Identify which cell holds the provided text, then report its [x, y] central coordinate. 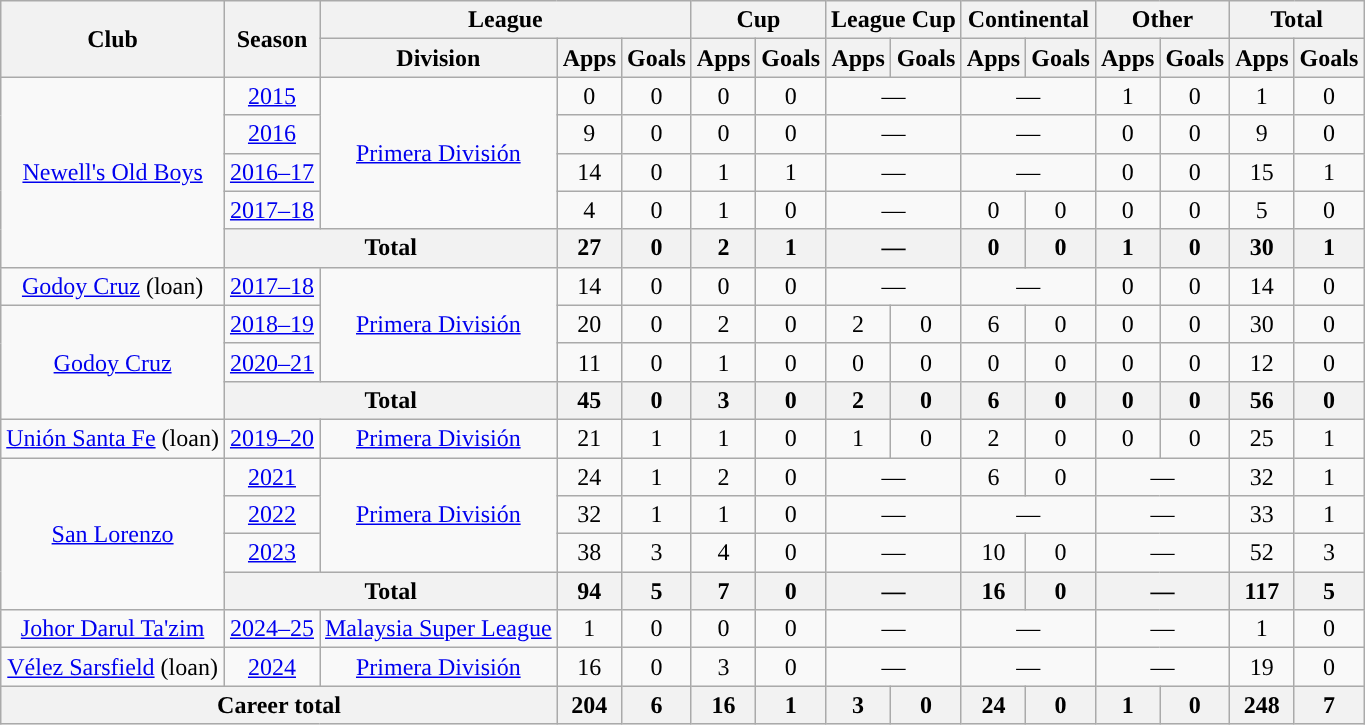
Career total [279, 705]
Season [272, 39]
33 [1262, 515]
25 [1262, 438]
20 [589, 324]
2016 [272, 134]
Malaysia Super League [439, 629]
21 [589, 438]
38 [589, 553]
League Cup [894, 20]
2019–20 [272, 438]
Division [439, 58]
2024 [272, 667]
Godoy Cruz [113, 362]
94 [589, 591]
27 [589, 248]
2024–25 [272, 629]
10 [993, 553]
12 [1262, 362]
52 [1262, 553]
League [506, 20]
2022 [272, 515]
San Lorenzo [113, 534]
2018–19 [272, 324]
2015 [272, 96]
Club [113, 39]
Godoy Cruz (loan) [113, 286]
Cup [758, 20]
11 [589, 362]
117 [1262, 591]
Newell's Old Boys [113, 172]
45 [589, 400]
Other [1162, 20]
19 [1262, 667]
2020–21 [272, 362]
248 [1262, 705]
Johor Darul Ta'zim [113, 629]
2023 [272, 553]
Vélez Sarsfield (loan) [113, 667]
56 [1262, 400]
Continental [1028, 20]
Unión Santa Fe (loan) [113, 438]
15 [1262, 172]
2016–17 [272, 172]
204 [589, 705]
2021 [272, 477]
